Scan for the cell matching the given text and deliver its [x, y] coordinate at center. 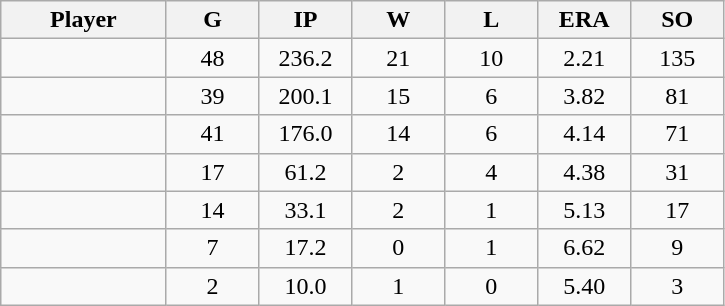
6.62 [584, 248]
3 [678, 286]
176.0 [306, 134]
Player [84, 20]
10 [492, 58]
G [212, 20]
4 [492, 172]
W [398, 20]
2.21 [584, 58]
17.2 [306, 248]
48 [212, 58]
61.2 [306, 172]
3.82 [584, 96]
L [492, 20]
71 [678, 134]
236.2 [306, 58]
33.1 [306, 210]
SO [678, 20]
7 [212, 248]
81 [678, 96]
9 [678, 248]
4.38 [584, 172]
5.13 [584, 210]
IP [306, 20]
200.1 [306, 96]
ERA [584, 20]
10.0 [306, 286]
5.40 [584, 286]
135 [678, 58]
21 [398, 58]
39 [212, 96]
41 [212, 134]
31 [678, 172]
4.14 [584, 134]
15 [398, 96]
